Detect which cell encompasses the target text, then output its (x, y) center coordinate. 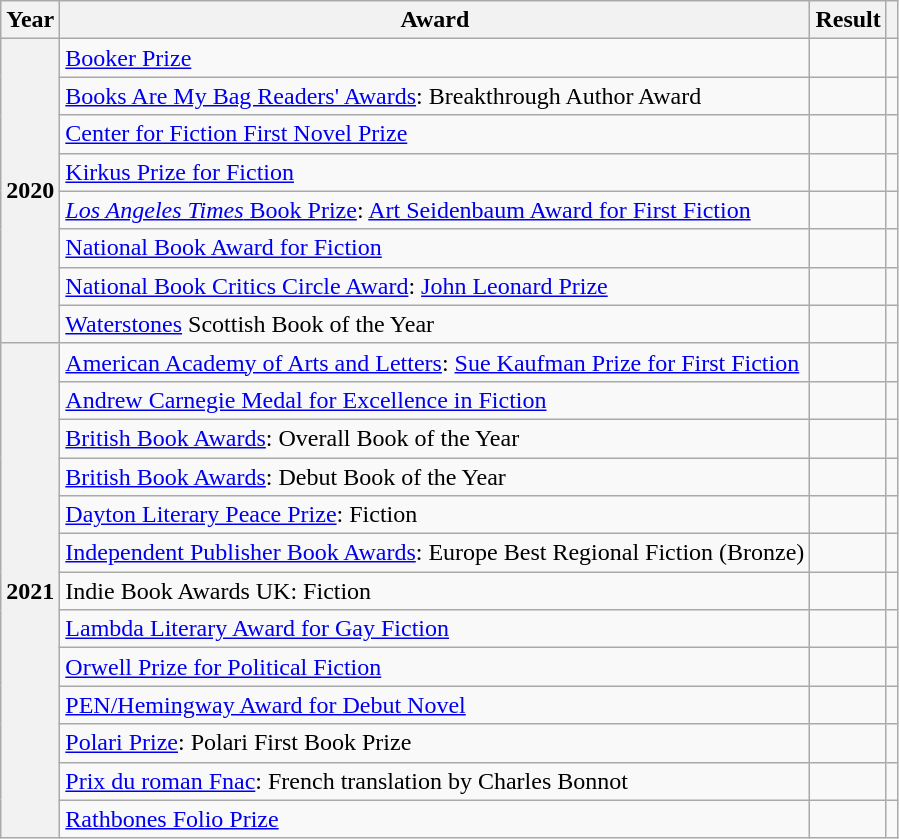
2021 (30, 590)
Los Angeles Times Book Prize: Art Seidenbaum Award for First Fiction (435, 210)
Waterstones Scottish Book of the Year (435, 324)
Independent Publisher Book Awards: Europe Best Regional Fiction (Bronze) (435, 553)
Center for Fiction First Novel Prize (435, 134)
Indie Book Awards UK: Fiction (435, 591)
Books Are My Bag Readers' Awards: Breakthrough Author Award (435, 96)
Andrew Carnegie Medal for Excellence in Fiction (435, 400)
American Academy of Arts and Letters: Sue Kaufman Prize for First Fiction (435, 362)
Prix du roman Fnac: French translation by Charles Bonnot (435, 781)
Year (30, 20)
Award (435, 20)
Polari Prize: Polari First Book Prize (435, 743)
PEN/Hemingway Award for Debut Novel (435, 705)
National Book Critics Circle Award: John Leonard Prize (435, 286)
Lambda Literary Award for Gay Fiction (435, 629)
2020 (30, 191)
British Book Awards: Debut Book of the Year (435, 477)
Orwell Prize for Political Fiction (435, 667)
British Book Awards: Overall Book of the Year (435, 438)
Result (848, 20)
Rathbones Folio Prize (435, 819)
Dayton Literary Peace Prize: Fiction (435, 515)
National Book Award for Fiction (435, 248)
Booker Prize (435, 58)
Kirkus Prize for Fiction (435, 172)
